Scan for the cell matching the given text and deliver its [x, y] coordinate at center. 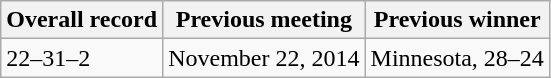
Previous meeting [264, 20]
Previous winner [457, 20]
22–31–2 [82, 58]
November 22, 2014 [264, 58]
Overall record [82, 20]
Minnesota, 28–24 [457, 58]
